Search for the cell housing the specified text and yield its (X, Y) center coordinate. 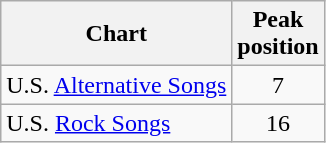
U.S. Rock Songs (116, 123)
16 (278, 123)
Chart (116, 34)
Peakposition (278, 34)
7 (278, 85)
U.S. Alternative Songs (116, 85)
